Scan for the cell matching the given text and deliver its [X, Y] coordinate at center. 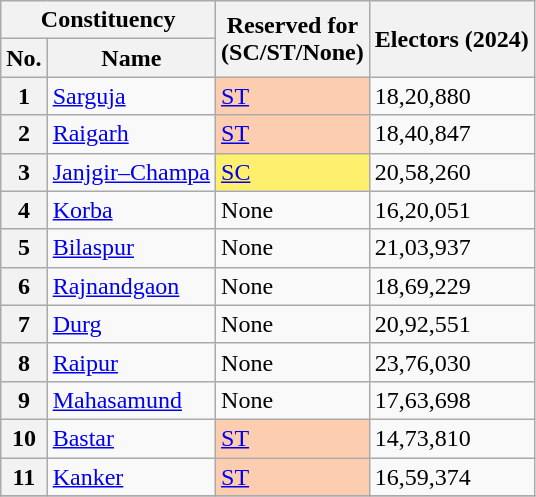
Janjgir–Champa [131, 172]
Kanker [131, 477]
14,73,810 [452, 438]
Rajnandgaon [131, 286]
16,20,051 [452, 210]
7 [24, 324]
21,03,937 [452, 248]
2 [24, 134]
Electors (2024) [452, 39]
Mahasamund [131, 400]
Bastar [131, 438]
No. [24, 58]
18,69,229 [452, 286]
10 [24, 438]
Bilaspur [131, 248]
5 [24, 248]
20,58,260 [452, 172]
Raipur [131, 362]
Constituency [108, 20]
23,76,030 [452, 362]
9 [24, 400]
Sarguja [131, 96]
Name [131, 58]
8 [24, 362]
17,63,698 [452, 400]
Durg [131, 324]
Korba [131, 210]
3 [24, 172]
Raigarh [131, 134]
16,59,374 [452, 477]
20,92,551 [452, 324]
18,40,847 [452, 134]
6 [24, 286]
18,20,880 [452, 96]
4 [24, 210]
SC [293, 172]
1 [24, 96]
11 [24, 477]
Reserved for(SC/ST/None) [293, 39]
